Search for the cell housing the specified text and yield its (x, y) center coordinate. 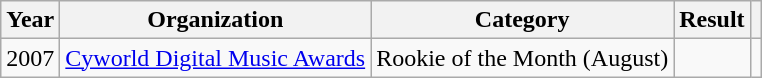
Result (712, 20)
Organization (216, 20)
Cyworld Digital Music Awards (216, 58)
Category (522, 20)
2007 (30, 58)
Year (30, 20)
Rookie of the Month (August) (522, 58)
